For the text-containing cell, return its midpoint in (X, Y) coordinate format. 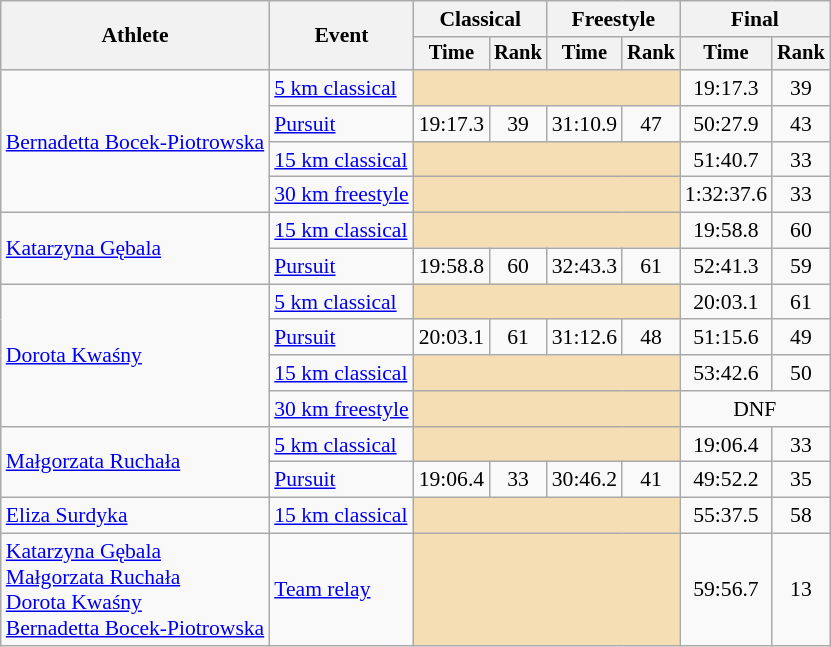
Dorota Kwaśny (135, 355)
Team relay (341, 590)
47 (651, 124)
53:42.6 (726, 373)
32:43.3 (584, 267)
59:56.7 (726, 590)
Final (755, 19)
Katarzyna GębalaMałgorzata RuchałaDorota KwaśnyBernadetta Bocek-Piotrowska (135, 590)
41 (651, 480)
Katarzyna Gębala (135, 248)
50:27.9 (726, 124)
30:46.2 (584, 480)
51:40.7 (726, 160)
31:10.9 (584, 124)
Event (341, 36)
Bernadetta Bocek-Piotrowska (135, 141)
DNF (755, 409)
51:15.6 (726, 338)
Classical (480, 19)
52:41.3 (726, 267)
55:37.5 (726, 516)
31:12.6 (584, 338)
59 (801, 267)
48 (651, 338)
43 (801, 124)
35 (801, 480)
1:32:37.6 (726, 195)
58 (801, 516)
13 (801, 590)
50 (801, 373)
Freestyle (614, 19)
49:52.2 (726, 480)
49 (801, 338)
Athlete (135, 36)
Eliza Surdyka (135, 516)
Małgorzata Ruchała (135, 462)
